Extract the [X, Y] coordinate from the center of the cell holding the provided text.  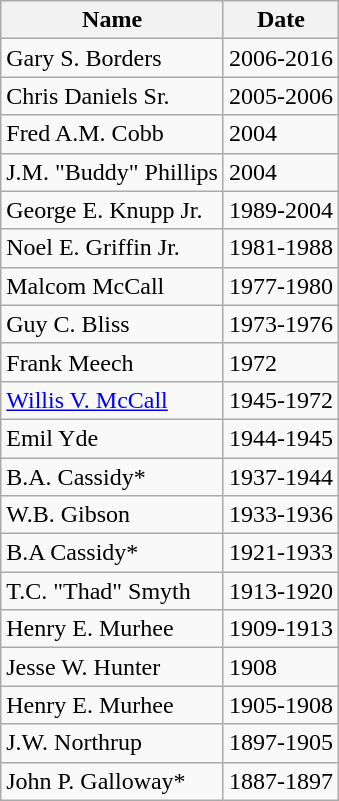
1972 [280, 362]
1973-1976 [280, 324]
J.W. Northrup [112, 743]
Gary S. Borders [112, 58]
Frank Meech [112, 362]
Willis V. McCall [112, 400]
John P. Galloway* [112, 781]
1977-1980 [280, 286]
1945-1972 [280, 400]
George E. Knupp Jr. [112, 210]
1921-1933 [280, 553]
1937-1944 [280, 477]
Emil Yde [112, 438]
Name [112, 20]
B.A. Cassidy* [112, 477]
1933-1936 [280, 515]
2006-2016 [280, 58]
1897-1905 [280, 743]
Fred A.M. Cobb [112, 134]
1905-1908 [280, 705]
Chris Daniels Sr. [112, 96]
2005-2006 [280, 96]
Guy C. Bliss [112, 324]
1944-1945 [280, 438]
1909-1913 [280, 629]
1908 [280, 667]
W.B. Gibson [112, 515]
1981-1988 [280, 248]
Date [280, 20]
1913-1920 [280, 591]
1989-2004 [280, 210]
Noel E. Griffin Jr. [112, 248]
Malcom McCall [112, 286]
J.M. "Buddy" Phillips [112, 172]
Jesse W. Hunter [112, 667]
1887-1897 [280, 781]
B.A Cassidy* [112, 553]
T.C. "Thad" Smyth [112, 591]
